Detect which cell encompasses the target text, then output its [x, y] center coordinate. 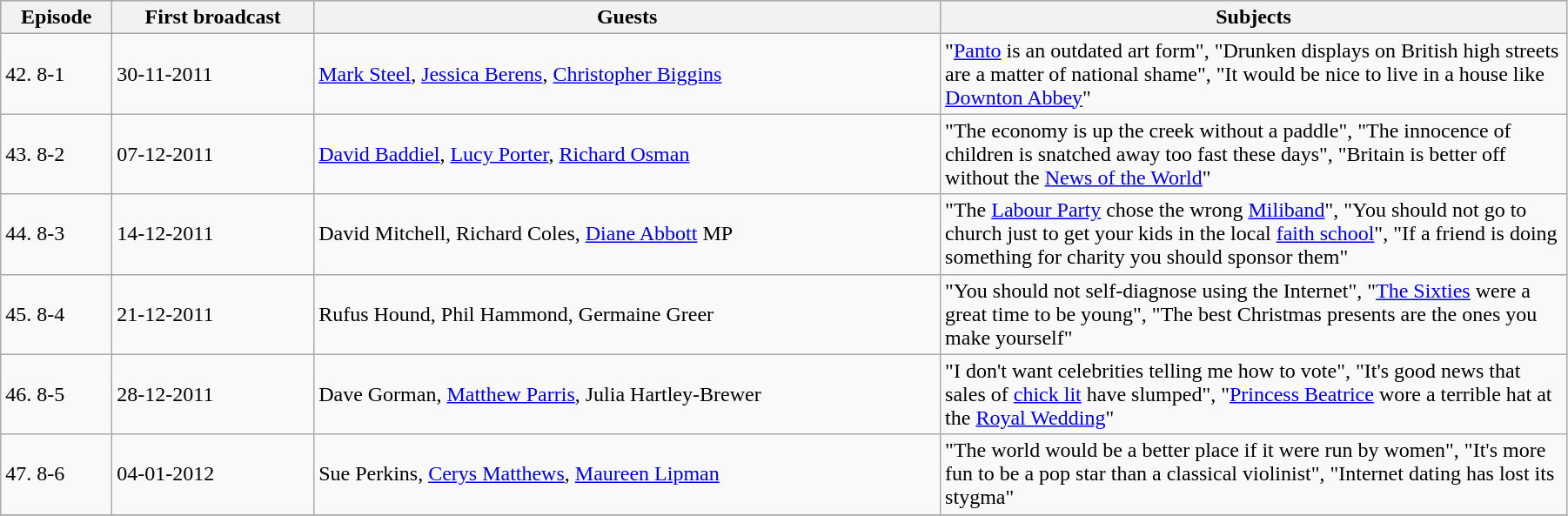
Subjects [1254, 17]
21-12-2011 [213, 314]
28-12-2011 [213, 394]
David Mitchell, Richard Coles, Diane Abbott MP [627, 234]
47. 8-6 [57, 474]
Guests [627, 17]
Sue Perkins, Cerys Matthews, Maureen Lipman [627, 474]
First broadcast [213, 17]
42. 8-1 [57, 74]
Mark Steel, Jessica Berens, Christopher Biggins [627, 74]
Dave Gorman, Matthew Parris, Julia Hartley-Brewer [627, 394]
45. 8-4 [57, 314]
44. 8-3 [57, 234]
Rufus Hound, Phil Hammond, Germaine Greer [627, 314]
43. 8-2 [57, 154]
46. 8-5 [57, 394]
30-11-2011 [213, 74]
14-12-2011 [213, 234]
David Baddiel, Lucy Porter, Richard Osman [627, 154]
04-01-2012 [213, 474]
07-12-2011 [213, 154]
Episode [57, 17]
